Return the (X, Y) coordinate for the center point of the cell that contains the specified text.  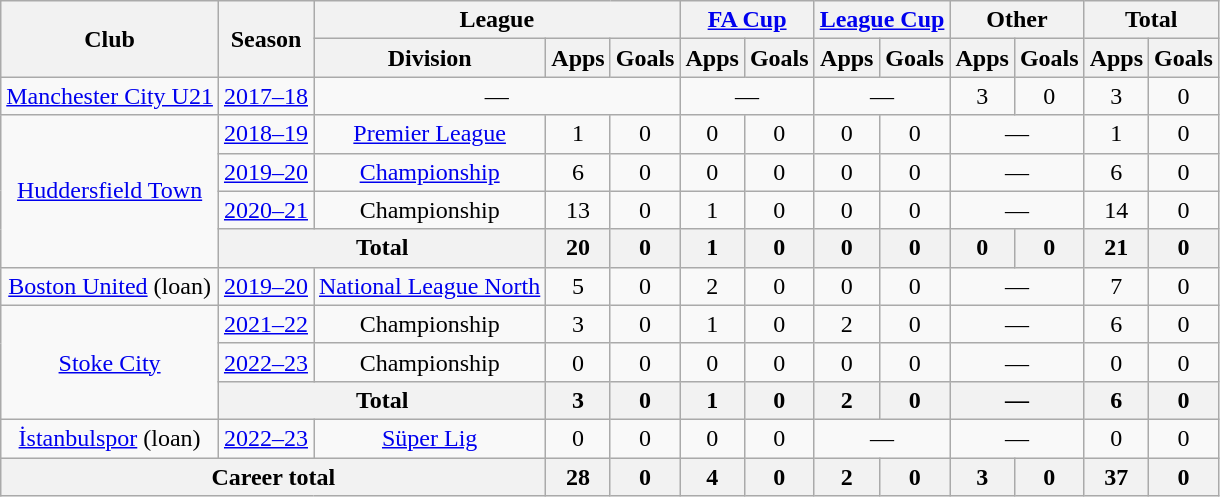
2020–21 (266, 210)
Division (430, 58)
Club (110, 39)
28 (578, 477)
Süper Lig (430, 438)
20 (578, 248)
2021–22 (266, 324)
13 (578, 210)
Premier League (430, 134)
National League North (430, 286)
37 (1116, 477)
Career total (274, 477)
İstanbulspor (loan) (110, 438)
League Cup (882, 20)
2018–19 (266, 134)
Manchester City U21 (110, 96)
14 (1116, 210)
5 (578, 286)
League (497, 20)
21 (1116, 248)
7 (1116, 286)
2017–18 (266, 96)
Other (1017, 20)
Boston United (loan) (110, 286)
4 (712, 477)
FA Cup (747, 20)
Huddersfield Town (110, 191)
Stoke City (110, 362)
Season (266, 39)
